Locate the cell with the specified text and output its (X, Y) center coordinate. 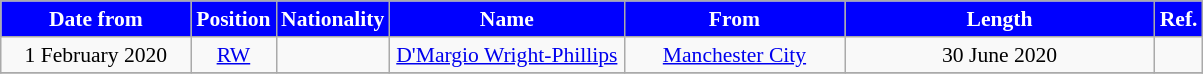
RW (234, 55)
From (734, 19)
1 February 2020 (96, 55)
Ref. (1179, 19)
D'Margio Wright-Phillips (506, 55)
Nationality (332, 19)
30 June 2020 (1000, 55)
Position (234, 19)
Length (1000, 19)
Name (506, 19)
Manchester City (734, 55)
Date from (96, 19)
